Scan for the cell matching the given text and deliver its (X, Y) coordinate at center. 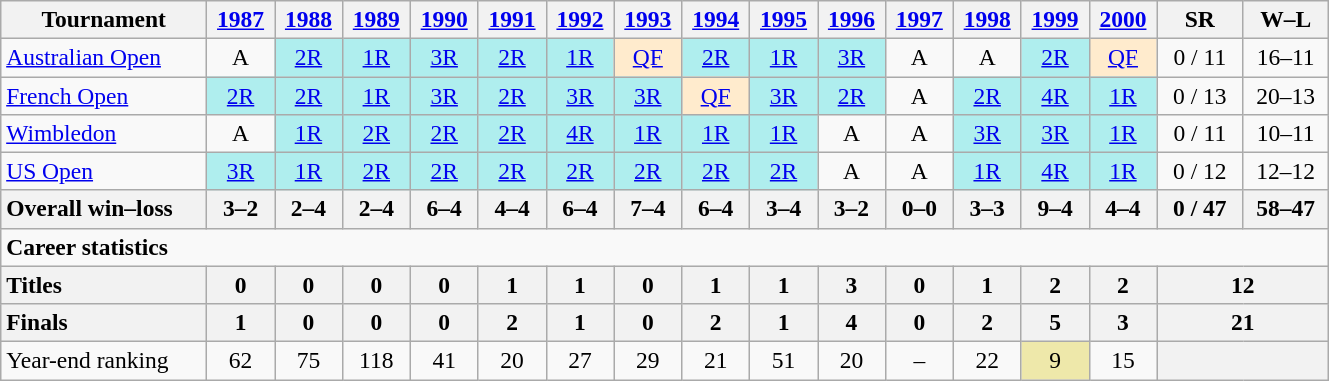
9–4 (1055, 209)
0 / 12 (1200, 171)
22 (987, 360)
58–47 (1286, 209)
1992 (580, 19)
29 (648, 360)
10–11 (1286, 133)
62 (241, 360)
12 (1243, 285)
1995 (784, 19)
1991 (512, 19)
15 (1123, 360)
20–13 (1286, 95)
1997 (919, 19)
1987 (241, 19)
4 (852, 322)
9 (1055, 360)
1988 (308, 19)
16–11 (1286, 57)
1990 (444, 19)
US Open (104, 171)
1993 (648, 19)
0–0 (919, 209)
2000 (1123, 19)
12–12 (1286, 171)
3–4 (784, 209)
Tournament (104, 19)
1989 (376, 19)
1998 (987, 19)
Finals (104, 322)
W–L (1286, 19)
– (919, 360)
0 / 13 (1200, 95)
Career statistics (665, 247)
French Open (104, 95)
41 (444, 360)
SR (1200, 19)
Year-end ranking (104, 360)
Australian Open (104, 57)
1994 (716, 19)
1999 (1055, 19)
75 (308, 360)
Wimbledon (104, 133)
7–4 (648, 209)
27 (580, 360)
Overall win–loss (104, 209)
51 (784, 360)
0 / 47 (1200, 209)
3–3 (987, 209)
5 (1055, 322)
118 (376, 360)
Titles (104, 285)
1996 (852, 19)
